Identify which cell holds the provided text, then report its (X, Y) central coordinate. 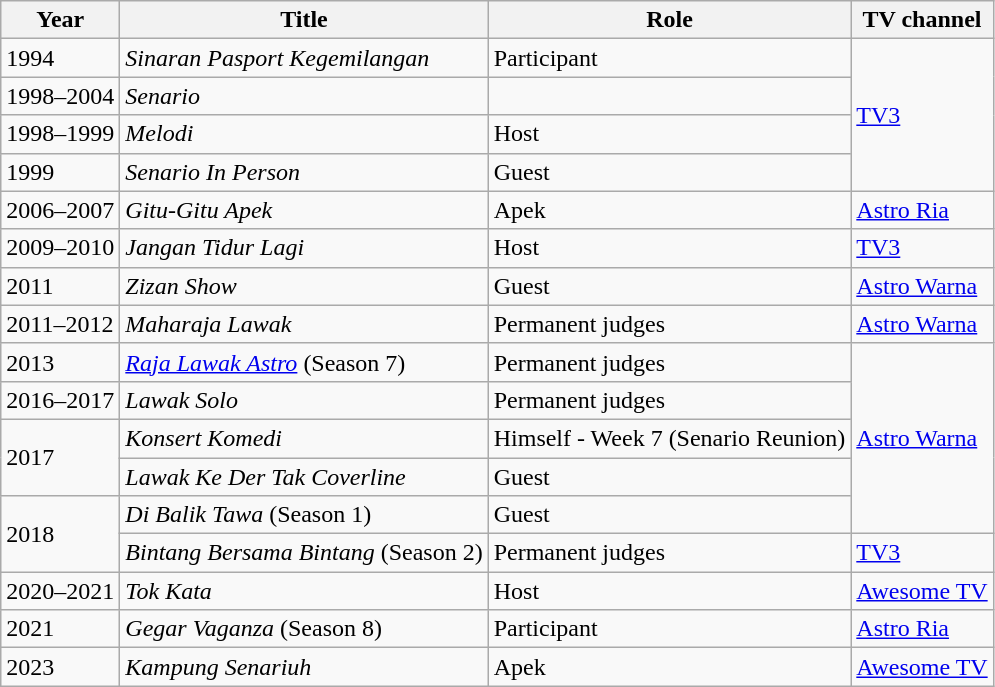
1998–2004 (60, 96)
Raja Lawak Astro (Season 7) (304, 362)
Maharaja Lawak (304, 324)
2018 (60, 534)
Himself - Week 7 (Senario Reunion) (670, 438)
Kampung Senariuh (304, 667)
Gegar Vaganza (Season 8) (304, 629)
Melodi (304, 134)
Lawak Solo (304, 400)
2006–2007 (60, 210)
Di Balik Tawa (Season 1) (304, 515)
2009–2010 (60, 248)
1994 (60, 58)
Bintang Bersama Bintang (Season 2) (304, 553)
2020–2021 (60, 591)
Lawak Ke Der Tak Coverline (304, 477)
Senario In Person (304, 172)
2011 (60, 286)
Sinaran Pasport Kegemilangan (304, 58)
TV channel (922, 20)
2021 (60, 629)
1998–1999 (60, 134)
2011–2012 (60, 324)
Year (60, 20)
Jangan Tidur Lagi (304, 248)
Title (304, 20)
Senario (304, 96)
2017 (60, 457)
2023 (60, 667)
Konsert Komedi (304, 438)
Tok Kata (304, 591)
Role (670, 20)
2016–2017 (60, 400)
1999 (60, 172)
2013 (60, 362)
Zizan Show (304, 286)
Gitu-Gitu Apek (304, 210)
